Pinpoint the cell where the given text exists, returning its (x, y) midpoint coordinate. 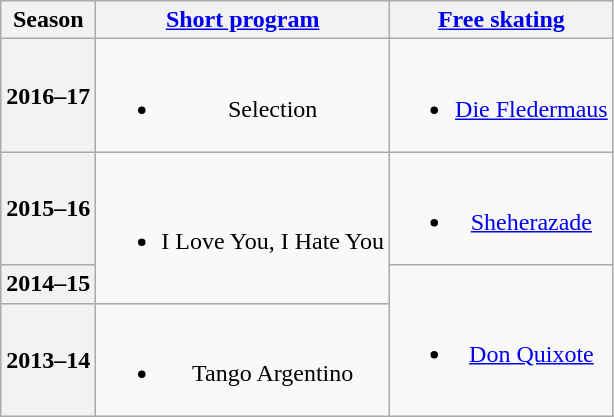
Tango Argentino (243, 360)
Selection (243, 96)
Free skating (502, 20)
2013–14 (48, 360)
Sheherazade (502, 208)
2015–16 (48, 208)
I Love You, I Hate You (243, 228)
Die Fledermaus (502, 96)
Short program (243, 20)
Don Quixote (502, 340)
Season (48, 20)
2016–17 (48, 96)
2014–15 (48, 284)
